Capture the cell that displays the provided text and extract its [X, Y] central coordinate. 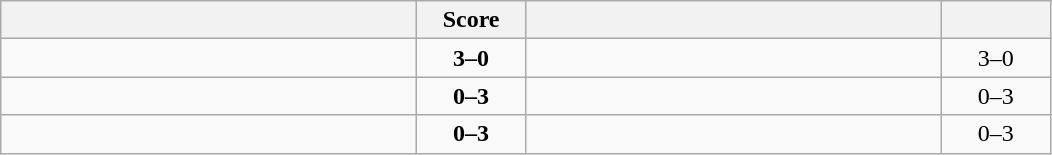
Score [472, 20]
